Pinpoint the cell where the given text exists, returning its [X, Y] midpoint coordinate. 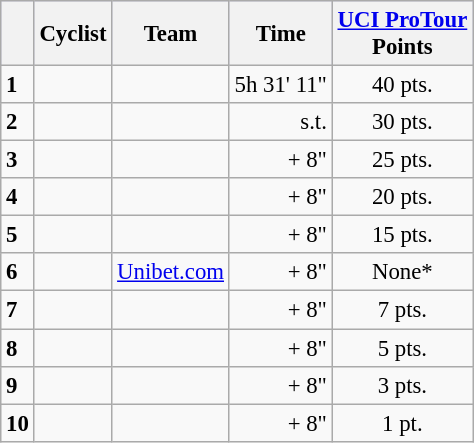
1 pt. [402, 423]
25 pts. [402, 160]
4 [18, 197]
1 [18, 85]
8 [18, 348]
40 pts. [402, 85]
30 pts. [402, 122]
3 [18, 160]
6 [18, 273]
Cyclist [73, 34]
7 pts. [402, 310]
Team [171, 34]
None* [402, 273]
5 [18, 235]
Time [280, 34]
10 [18, 423]
s.t. [280, 122]
5 pts. [402, 348]
9 [18, 385]
5h 31' 11" [280, 85]
2 [18, 122]
UCI ProTourPoints [402, 34]
15 pts. [402, 235]
3 pts. [402, 385]
Unibet.com [171, 273]
7 [18, 310]
20 pts. [402, 197]
